From the cell containing the given text, extract its center point as [x, y] coordinate. 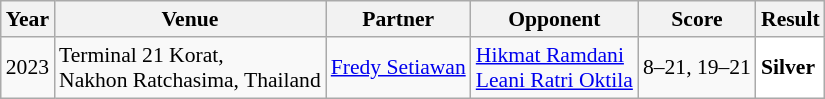
Partner [398, 19]
Hikmat Ramdani Leani Ratri Oktila [554, 68]
8–21, 19–21 [697, 68]
Year [28, 19]
Venue [190, 19]
Result [790, 19]
Score [697, 19]
2023 [28, 68]
Fredy Setiawan [398, 68]
Terminal 21 Korat,Nakhon Ratchasima, Thailand [190, 68]
Silver [790, 68]
Opponent [554, 19]
